Capture the cell that displays the provided text and extract its [x, y] central coordinate. 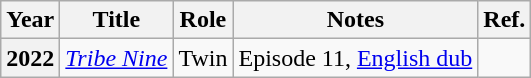
Ref. [504, 20]
2022 [30, 58]
Role [203, 20]
Title [116, 20]
Year [30, 20]
Episode 11, English dub [356, 58]
Twin [203, 58]
Notes [356, 20]
Tribe Nine [116, 58]
